Scan for the cell matching the given text and deliver its (x, y) coordinate at center. 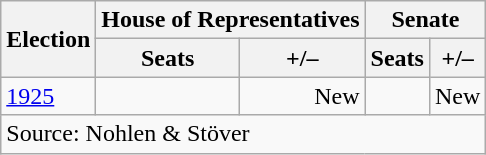
Senate (426, 20)
Source: Nohlen & Stöver (244, 134)
House of Representatives (230, 20)
1925 (48, 96)
Election (48, 39)
